Return (x, y) of the center of cell containing provided text 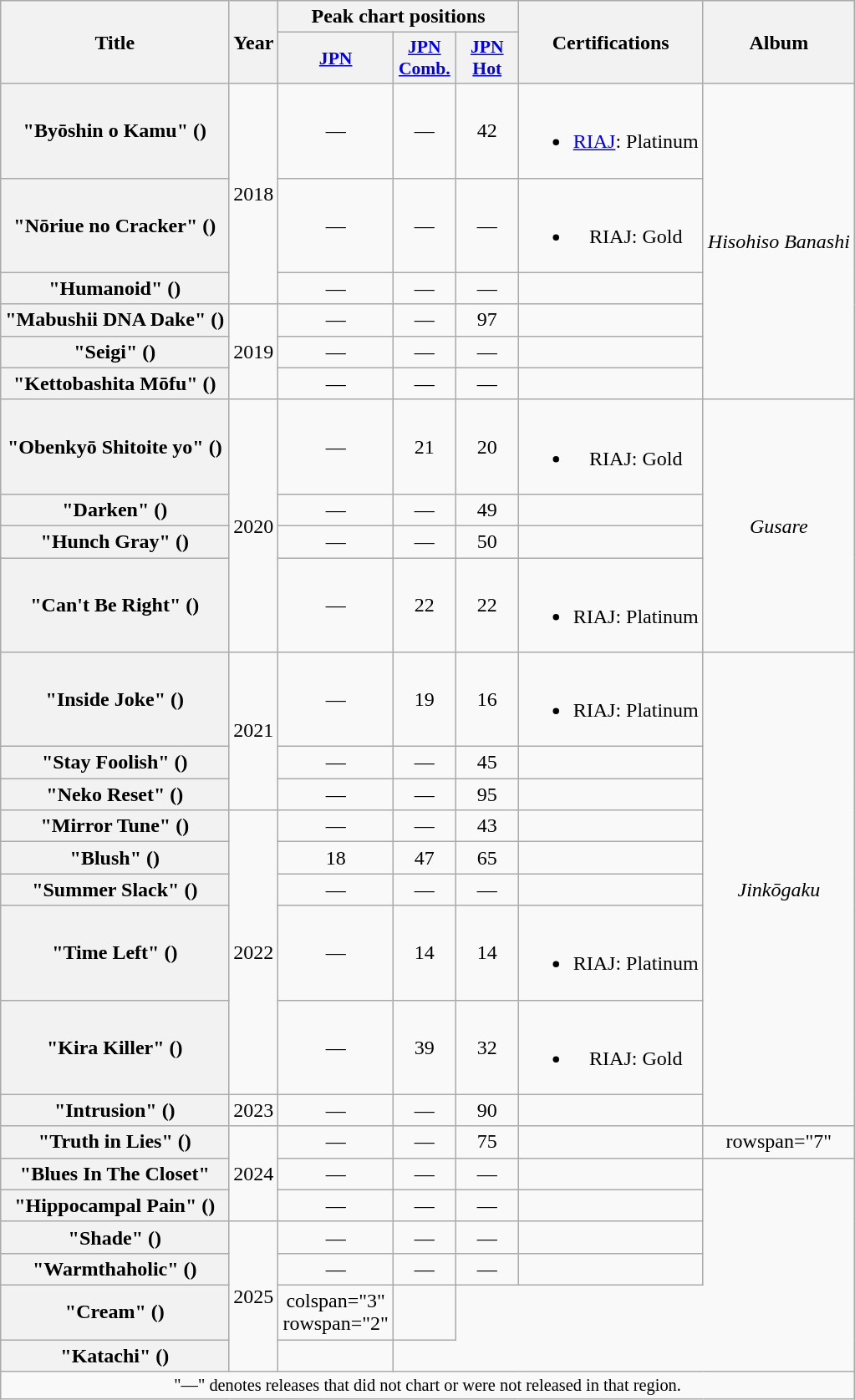
"Obenkyō Shitoite yo" () (115, 446)
Jinkōgaku (779, 890)
39 (425, 1047)
2018 (254, 194)
2019 (254, 352)
"Shade" () (115, 1237)
"Blues In The Closet" (115, 1174)
95 (486, 794)
50 (486, 541)
"Blush" () (115, 858)
"Truth in Lies" () (115, 1142)
"Can't Be Right" () (115, 605)
"Time Left" () (115, 952)
"Seigi" () (115, 352)
65 (486, 858)
21 (425, 446)
"Intrusion" () (115, 1110)
2025 (254, 1296)
Title (115, 42)
"Hippocampal Pain" () (115, 1205)
Album (779, 42)
"Nōriue no Cracker" () (115, 226)
75 (486, 1142)
Hisohiso Banashi (779, 241)
"Mirror Tune" () (115, 826)
"Darken" () (115, 510)
47 (425, 858)
Gusare (779, 525)
45 (486, 763)
JPNComb. (425, 58)
"Kira Killer" () (115, 1047)
"Neko Reset" () (115, 794)
rowspan="7" (779, 1142)
Certifications (610, 42)
49 (486, 510)
16 (486, 700)
"Humanoid" () (115, 288)
2022 (254, 952)
JPN (336, 58)
Peak chart positions (398, 17)
2024 (254, 1174)
42 (486, 130)
2023 (254, 1110)
JPNHot (486, 58)
Year (254, 42)
"Katachi" () (115, 1356)
"—" denotes releases that did not chart or were not released in that region. (428, 1386)
97 (486, 320)
90 (486, 1110)
20 (486, 446)
"Byōshin o Kamu" () (115, 130)
43 (486, 826)
colspan="3" rowspan="2" (336, 1311)
"Stay Foolish" () (115, 763)
"Hunch Gray" () (115, 541)
"Mabushii DNA Dake" () (115, 320)
2021 (254, 732)
"Summer Slack" () (115, 890)
32 (486, 1047)
2020 (254, 525)
"Inside Joke" () (115, 700)
"Cream" () (115, 1311)
18 (336, 858)
"Kettobashita Mōfu" () (115, 383)
"Warmthaholic" () (115, 1269)
19 (425, 700)
